Detect which cell encompasses the target text, then output its (X, Y) center coordinate. 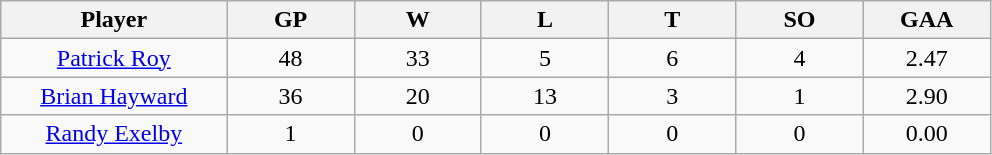
GAA (926, 20)
36 (290, 96)
GP (290, 20)
Player (114, 20)
0.00 (926, 134)
W (418, 20)
6 (672, 58)
L (544, 20)
20 (418, 96)
2.47 (926, 58)
4 (800, 58)
3 (672, 96)
13 (544, 96)
Patrick Roy (114, 58)
2.90 (926, 96)
SO (800, 20)
Brian Hayward (114, 96)
Randy Exelby (114, 134)
48 (290, 58)
T (672, 20)
5 (544, 58)
33 (418, 58)
